Find where the given text appears and provide that cell's center as (x, y) coordinate. 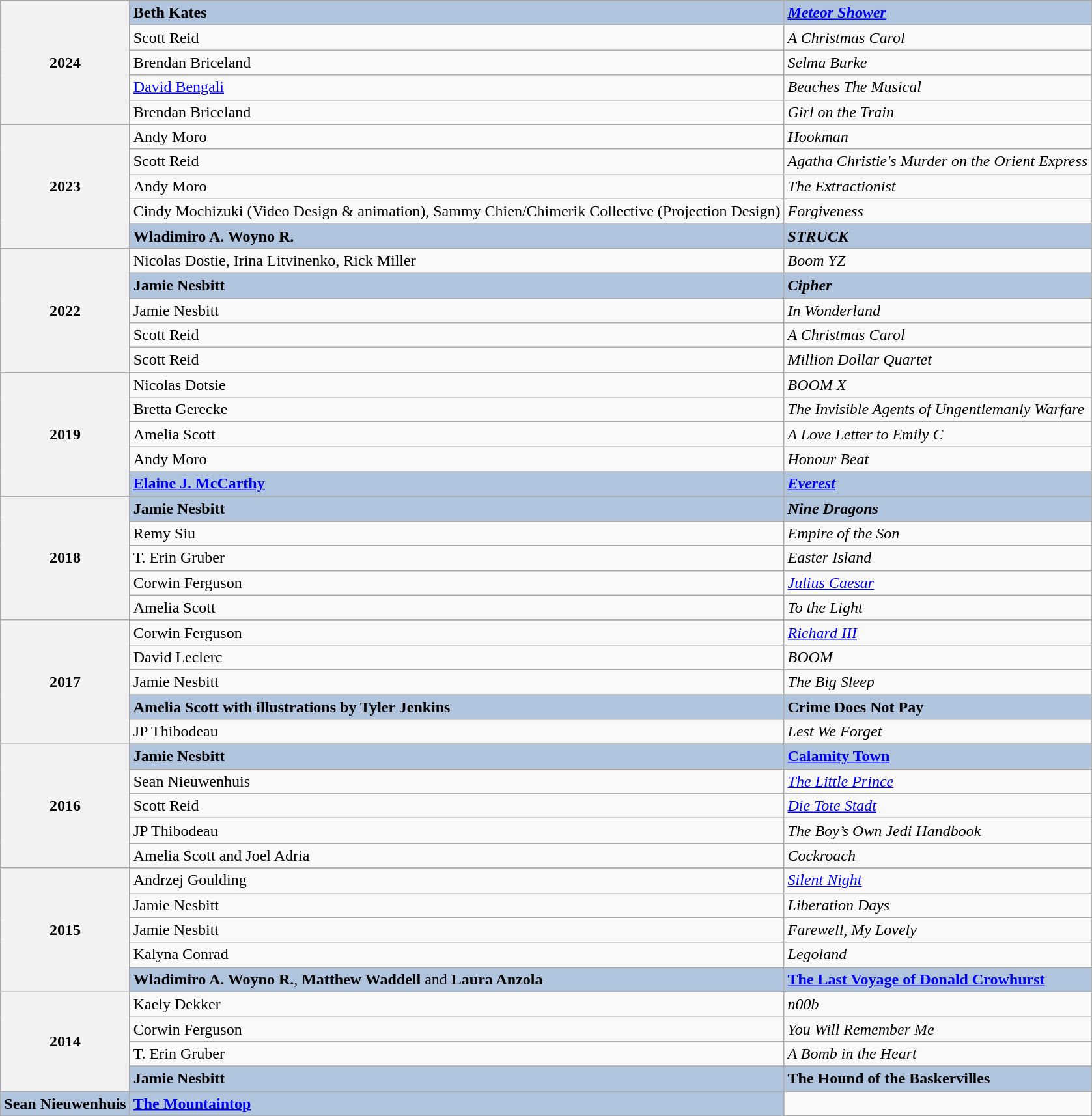
Hookman (938, 137)
Julius Caesar (938, 583)
Boom YZ (938, 260)
Remy Siu (457, 533)
The Boy’s Own Jedi Handbook (938, 831)
Die Tote Stadt (938, 806)
Richard III (938, 632)
Girl on the Train (938, 112)
David Bengali (457, 87)
BOOM (938, 657)
2017 (65, 682)
BOOM X (938, 385)
Nicolas Dostie, Irina Litvinenko, Rick Miller (457, 260)
You Will Remember Me (938, 1029)
Million Dollar Quartet (938, 360)
2019 (65, 434)
Easter Island (938, 558)
The Invisible Agents of Ungentlemanly Warfare (938, 410)
Wladimiro A. Woyno R., Matthew Waddell and Laura Anzola (457, 979)
Elaine J. McCarthy (457, 484)
Amelia Scott with illustrations by Tyler Jenkins (457, 706)
Forgiveness (938, 211)
2015 (65, 930)
Empire of the Son (938, 533)
Lest We Forget (938, 732)
Liberation Days (938, 905)
A Love Letter to Emily C (938, 434)
2014 (65, 1041)
STRUCK (938, 236)
Nine Dragons (938, 509)
The Big Sleep (938, 682)
Honour Beat (938, 459)
Calamity Town (938, 757)
Andrzej Goulding (457, 880)
Agatha Christie's Murder on the Orient Express (938, 161)
Legoland (938, 955)
Cindy Mochizuki (Video Design & animation), Sammy Chien/Chimerik Collective (Projection Design) (457, 211)
The Last Voyage of Donald Crowhurst (938, 979)
The Little Prince (938, 781)
Silent Night (938, 880)
The Extractionist (938, 186)
The Mountaintop (457, 1104)
To the Light (938, 607)
2022 (65, 310)
Meteor Shower (938, 13)
Nicolas Dotsie (457, 385)
Cockroach (938, 856)
Bretta Gerecke (457, 410)
Amelia Scott and Joel Adria (457, 856)
Kalyna Conrad (457, 955)
2018 (65, 558)
In Wonderland (938, 311)
Cipher (938, 285)
Wladimiro A. Woyno R. (457, 236)
2024 (65, 63)
The Hound of the Baskervilles (938, 1078)
Farewell, My Lovely (938, 930)
2016 (65, 806)
Everest (938, 484)
2023 (65, 186)
Beaches The Musical (938, 87)
Kaely Dekker (457, 1004)
Beth Kates (457, 13)
Selma Burke (938, 63)
A Bomb in the Heart (938, 1053)
David Leclerc (457, 657)
Crime Does Not Pay (938, 706)
n00b (938, 1004)
